Provide the [X, Y] coordinate of the cell's center where the given text is located.  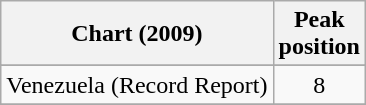
Peakposition [319, 34]
Venezuela (Record Report) [137, 85]
8 [319, 85]
Chart (2009) [137, 34]
